Extract the [X, Y] coordinate from the center of the cell holding the provided text.  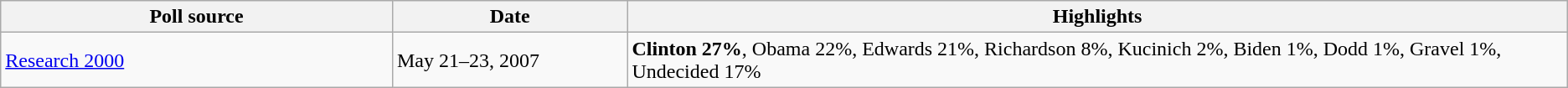
May 21–23, 2007 [509, 60]
Research 2000 [197, 60]
Date [509, 17]
Poll source [197, 17]
Clinton 27%, Obama 22%, Edwards 21%, Richardson 8%, Kucinich 2%, Biden 1%, Dodd 1%, Gravel 1%, Undecided 17% [1097, 60]
Highlights [1097, 17]
